Detect which cell encompasses the target text, then output its [x, y] center coordinate. 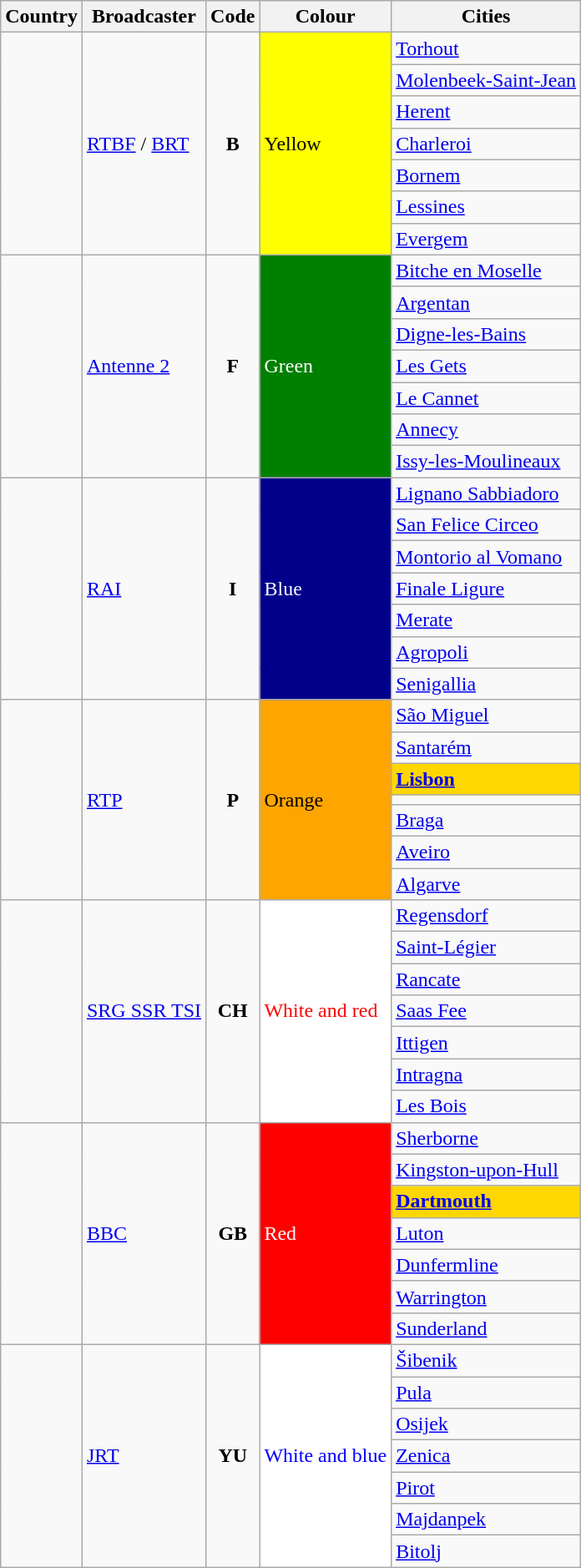
White and red [326, 1011]
Zenica [486, 1456]
Blue [326, 589]
Kingston-upon-Hull [486, 1170]
Majdanpek [486, 1520]
Intragna [486, 1075]
Charleroi [486, 144]
BBC [144, 1233]
I [233, 589]
Evergem [486, 239]
F [233, 366]
Bornem [486, 175]
Argentan [486, 302]
Lignano Sabbiadoro [486, 493]
Broadcaster [144, 17]
Green [326, 366]
São Miguel [486, 716]
Les Gets [486, 366]
Senigallia [486, 684]
JRT [144, 1455]
RTP [144, 800]
Country [42, 17]
Agropoli [486, 652]
Regensdorf [486, 916]
San Felice Circeo [486, 525]
Red [326, 1233]
Digne-les-Bains [486, 334]
CH [233, 1011]
Torhout [486, 48]
Orange [326, 800]
Santarém [486, 747]
Pula [486, 1392]
Saint-Légier [486, 948]
GB [233, 1233]
RTBF / BRT [144, 144]
Rancate [486, 979]
P [233, 800]
Colour [326, 17]
B [233, 144]
Cities [486, 17]
Lisbon [486, 779]
SRG SSR TSI [144, 1011]
Yellow [326, 144]
Algarve [486, 884]
Annecy [486, 430]
Šibenik [486, 1360]
Aveiro [486, 852]
Osijek [486, 1424]
Bitolj [486, 1551]
Finale Ligure [486, 589]
Sunderland [486, 1328]
Code [233, 17]
Bitche en Moselle [486, 271]
Dartmouth [486, 1201]
Merate [486, 620]
Braga [486, 820]
Ittigen [486, 1043]
Issy-les-Moulineaux [486, 462]
Le Cannet [486, 398]
Pirot [486, 1488]
Saas Fee [486, 1011]
Les Bois [486, 1106]
Dunfermline [486, 1265]
Sherborne [486, 1138]
Molenbeek-Saint-Jean [486, 80]
Warrington [486, 1297]
Antenne 2 [144, 366]
RAI [144, 589]
Herent [486, 112]
White and blue [326, 1455]
Luton [486, 1233]
YU [233, 1455]
Lessines [486, 207]
Montorio al Vomano [486, 557]
